Identify which cell holds the provided text, then report its [X, Y] central coordinate. 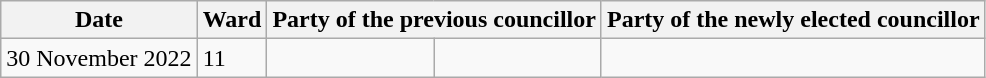
30 November 2022 [99, 58]
Ward [232, 20]
Party of the previous councillor [434, 20]
11 [232, 58]
Date [99, 20]
Party of the newly elected councillor [793, 20]
